From the cell containing the given text, extract its center point as [X, Y] coordinate. 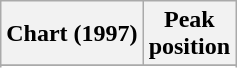
Chart (1997) [72, 34]
Peakposition [189, 34]
